For the text-containing cell, return its midpoint in [X, Y] coordinate format. 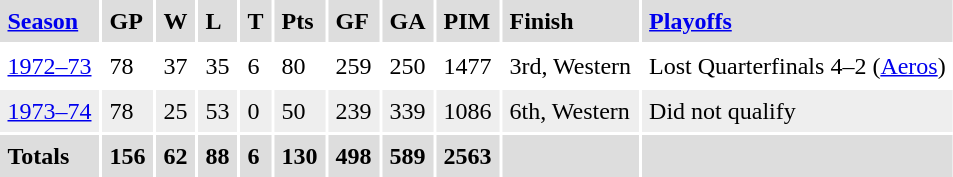
GF [354, 21]
498 [354, 156]
25 [176, 111]
35 [218, 66]
3rd, Western [570, 66]
339 [408, 111]
62 [176, 156]
6th, Western [570, 111]
GA [408, 21]
80 [300, 66]
1973–74 [50, 111]
Season [50, 21]
Pts [300, 21]
0 [256, 111]
PIM [468, 21]
50 [300, 111]
130 [300, 156]
L [218, 21]
Finish [570, 21]
1086 [468, 111]
1477 [468, 66]
1972–73 [50, 66]
239 [354, 111]
Totals [50, 156]
GP [128, 21]
T [256, 21]
156 [128, 156]
37 [176, 66]
589 [408, 156]
W [176, 21]
2563 [468, 156]
259 [354, 66]
88 [218, 156]
53 [218, 111]
250 [408, 66]
